Find where the given text appears and provide that cell's center as (x, y) coordinate. 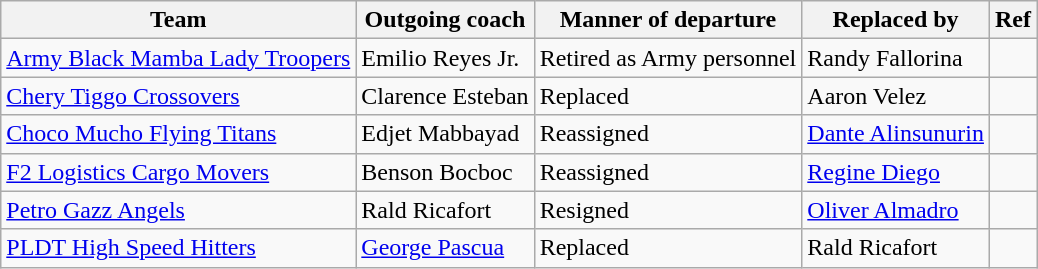
Randy Fallorina (896, 58)
George Pascua (445, 248)
Chery Tiggo Crossovers (178, 96)
Replaced by (896, 20)
Emilio Reyes Jr. (445, 58)
F2 Logistics Cargo Movers (178, 172)
Clarence Esteban (445, 96)
Resigned (668, 210)
Outgoing coach (445, 20)
Team (178, 20)
Dante Alinsunurin (896, 134)
PLDT High Speed Hitters (178, 248)
Regine Diego (896, 172)
Choco Mucho Flying Titans (178, 134)
Army Black Mamba Lady Troopers (178, 58)
Aaron Velez (896, 96)
Retired as Army personnel (668, 58)
Oliver Almadro (896, 210)
Benson Bocboc (445, 172)
Ref (1012, 20)
Manner of departure (668, 20)
Petro Gazz Angels (178, 210)
Edjet Mabbayad (445, 134)
